Search for the cell housing the specified text and yield its [X, Y] center coordinate. 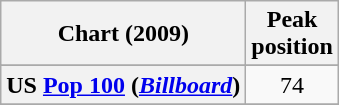
Chart (2009) [124, 34]
US Pop 100 (Billboard) [124, 85]
74 [292, 85]
Peakposition [292, 34]
